For the text-containing cell, return its midpoint in (x, y) coordinate format. 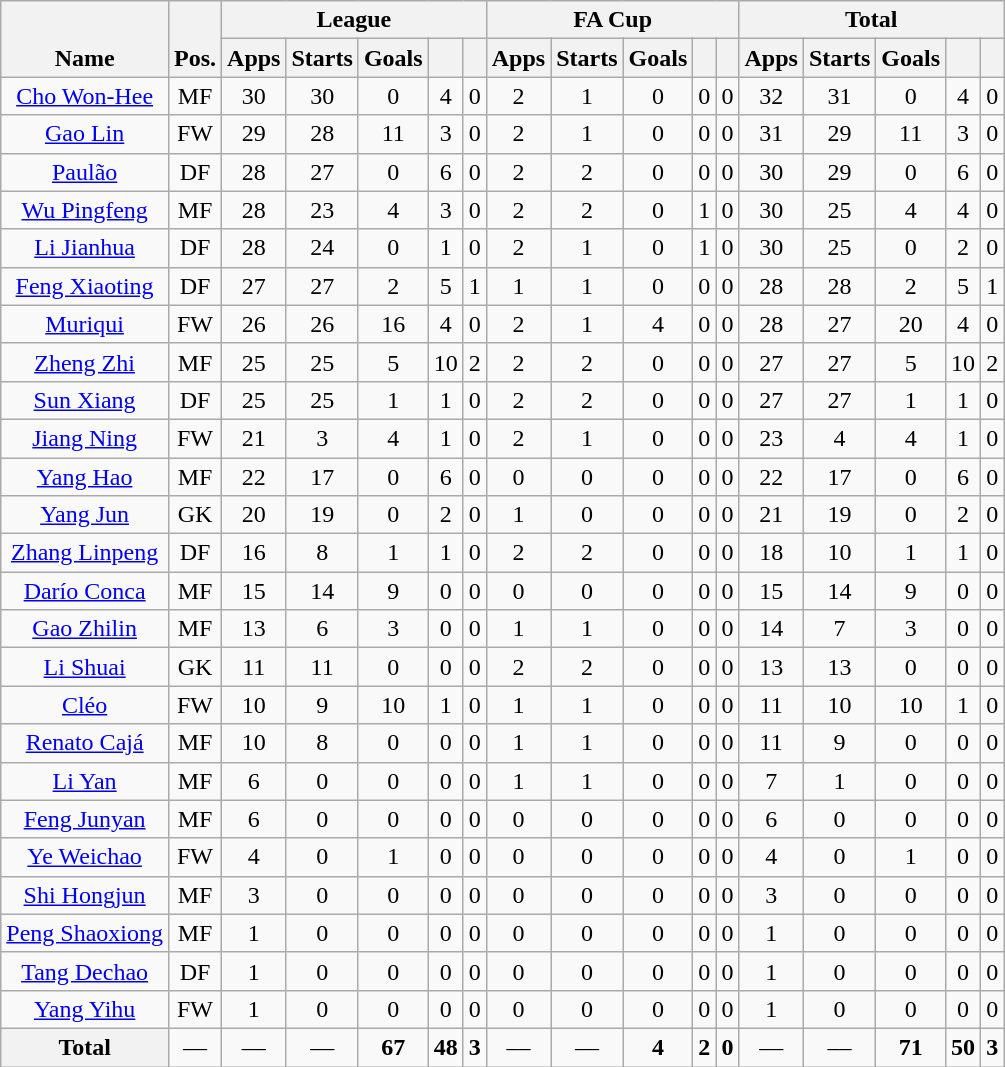
Zhang Linpeng (85, 553)
Li Yan (85, 781)
League (354, 20)
Renato Cajá (85, 743)
Zheng Zhi (85, 362)
Pos. (194, 39)
Paulão (85, 172)
Sun Xiang (85, 400)
Yang Hao (85, 477)
Tang Dechao (85, 971)
Cho Won-Hee (85, 96)
Feng Xiaoting (85, 286)
FA Cup (612, 20)
24 (322, 248)
Ye Weichao (85, 857)
Jiang Ning (85, 438)
Muriqui (85, 324)
Li Jianhua (85, 248)
Yang Jun (85, 515)
48 (446, 1047)
Shi Hongjun (85, 895)
18 (771, 553)
Wu Pingfeng (85, 210)
Gao Zhilin (85, 629)
Peng Shaoxiong (85, 933)
Gao Lin (85, 134)
Feng Junyan (85, 819)
32 (771, 96)
Name (85, 39)
Cléo (85, 705)
Li Shuai (85, 667)
Yang Yihu (85, 1009)
67 (393, 1047)
71 (911, 1047)
50 (964, 1047)
Darío Conca (85, 591)
